Pinpoint the cell where the given text exists, returning its [X, Y] midpoint coordinate. 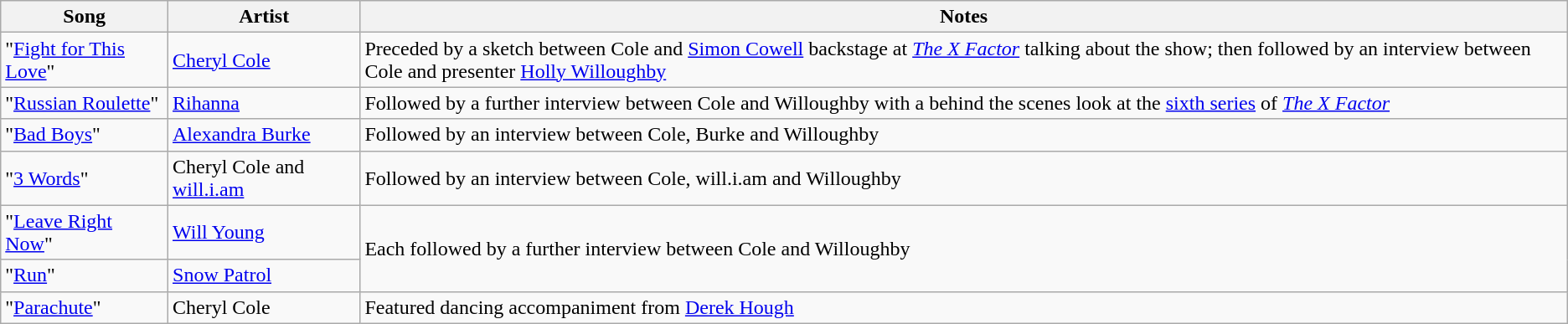
Each followed by a further interview between Cole and Willoughby [963, 248]
Featured dancing accompaniment from Derek Hough [963, 307]
"Run" [85, 275]
"Russian Roulette" [85, 103]
Alexandra Burke [265, 135]
Cheryl Cole and will.i.am [265, 177]
Will Young [265, 233]
"Bad Boys" [85, 135]
Artist [265, 17]
"Fight for This Love" [85, 60]
Song [85, 17]
"Parachute" [85, 307]
Followed by a further interview between Cole and Willoughby with a behind the scenes look at the sixth series of The X Factor [963, 103]
"3 Words" [85, 177]
Followed by an interview between Cole, Burke and Willoughby [963, 135]
Notes [963, 17]
Followed by an interview between Cole, will.i.am and Willoughby [963, 177]
"Leave Right Now" [85, 233]
Rihanna [265, 103]
Snow Patrol [265, 275]
